Return (X, Y) of the center of cell containing provided text 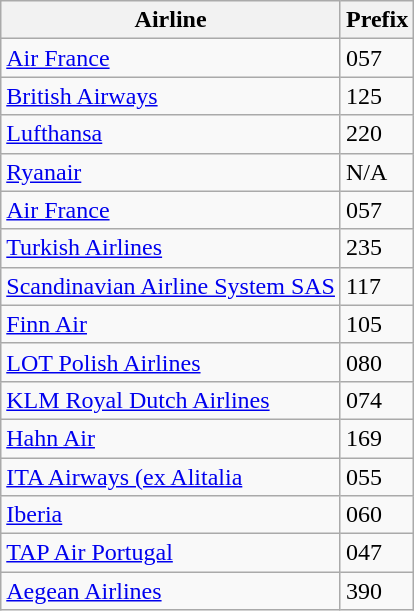
125 (376, 96)
Scandinavian Airline System SAS (171, 286)
169 (376, 438)
390 (376, 591)
ITA Airways (ex Alitalia (171, 477)
LOT Polish Airlines (171, 362)
British Airways (171, 96)
047 (376, 553)
117 (376, 286)
060 (376, 515)
Ryanair (171, 172)
080 (376, 362)
Lufthansa (171, 134)
Turkish Airlines (171, 248)
105 (376, 324)
Prefix (376, 20)
TAP Air Portugal (171, 553)
Airline (171, 20)
Hahn Air (171, 438)
Finn Air (171, 324)
Aegean Airlines (171, 591)
074 (376, 400)
235 (376, 248)
220 (376, 134)
N/A (376, 172)
Iberia (171, 515)
055 (376, 477)
KLM Royal Dutch Airlines (171, 400)
